For the text-containing cell, return its midpoint in (X, Y) coordinate format. 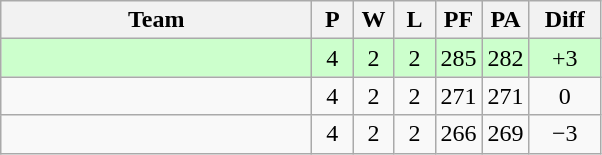
0 (564, 96)
285 (458, 58)
PF (458, 20)
−3 (564, 134)
P (332, 20)
L (414, 20)
Team (156, 20)
282 (506, 58)
Diff (564, 20)
269 (506, 134)
PA (506, 20)
W (374, 20)
+3 (564, 58)
266 (458, 134)
